Return the [X, Y] coordinate for the center point of the cell that contains the specified text.  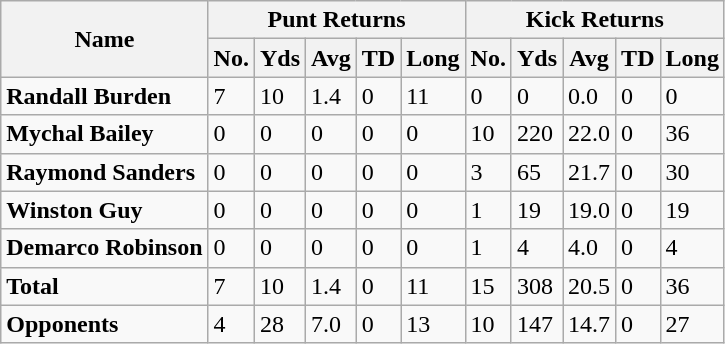
Name [104, 39]
Total [104, 286]
19.0 [590, 210]
4.0 [590, 248]
Mychal Bailey [104, 134]
22.0 [590, 134]
30 [692, 172]
Winston Guy [104, 210]
13 [433, 324]
15 [488, 286]
Kick Returns [594, 20]
0.0 [590, 96]
Demarco Robinson [104, 248]
65 [536, 172]
28 [280, 324]
Punt Returns [336, 20]
Randall Burden [104, 96]
Raymond Sanders [104, 172]
3 [488, 172]
Opponents [104, 324]
308 [536, 286]
220 [536, 134]
7.0 [332, 324]
147 [536, 324]
27 [692, 324]
21.7 [590, 172]
14.7 [590, 324]
20.5 [590, 286]
